Pinpoint the cell where the given text exists, returning its [X, Y] midpoint coordinate. 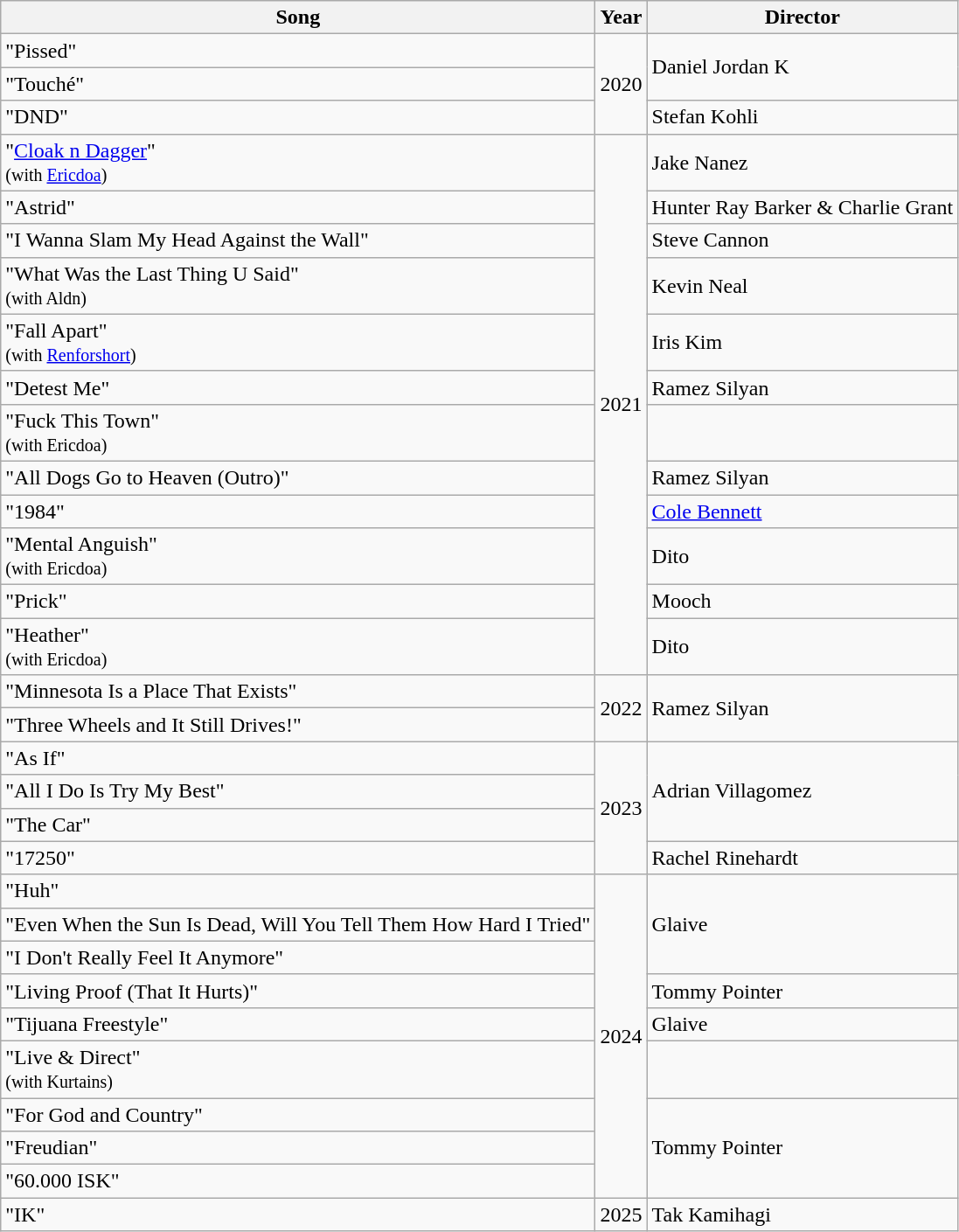
"Freudian" [298, 1148]
Song [298, 17]
"What Was the Last Thing U Said" (with Aldn) [298, 285]
2024 [621, 1036]
"Prick" [298, 602]
"DND" [298, 117]
Hunter Ray Barker & Charlie Grant [803, 207]
"The Car" [298, 825]
"Fuck This Town" (with Ericdoa) [298, 432]
Kevin Neal [803, 285]
"Detest Me" [298, 387]
"All I Do Is Try My Best" [298, 791]
Year [621, 17]
Cole Bennett [803, 512]
2025 [621, 1215]
"Fall Apart" (with Renforshort) [298, 343]
"Live & Direct" (with Kurtains) [298, 1068]
"Astrid" [298, 207]
2023 [621, 808]
"Touché" [298, 84]
Mooch [803, 602]
Rachel Rinehardt [803, 858]
"Even When the Sun Is Dead, Will You Tell Them How Hard I Tried" [298, 924]
"I Don't Really Feel It Anymore" [298, 957]
"For God and Country" [298, 1115]
Stefan Kohli [803, 117]
2020 [621, 84]
Tak Kamihagi [803, 1215]
Iris Kim [803, 343]
2022 [621, 708]
Steve Cannon [803, 240]
"Three Wheels and It Still Drives!" [298, 725]
"Cloak n Dagger" (with Ericdoa) [298, 163]
Adrian Villagomez [803, 791]
"Minnesota Is a Place That Exists" [298, 692]
"17250" [298, 858]
"As If" [298, 758]
Jake Nanez [803, 163]
"Living Proof (That It Hurts)" [298, 991]
"IK" [298, 1215]
"Heather" (with Ericdoa) [298, 647]
"Pissed" [298, 51]
"Huh" [298, 891]
2021 [621, 404]
"I Wanna Slam My Head Against the Wall" [298, 240]
"All Dogs Go to Heaven (Outro)" [298, 477]
Daniel Jordan K [803, 67]
"1984" [298, 512]
"Tijuana Freestyle" [298, 1024]
"Mental Anguish" (with Ericdoa) [298, 556]
"60.000 ISK" [298, 1181]
Director [803, 17]
